Return the (x, y) coordinate for the center point of the cell that contains the specified text.  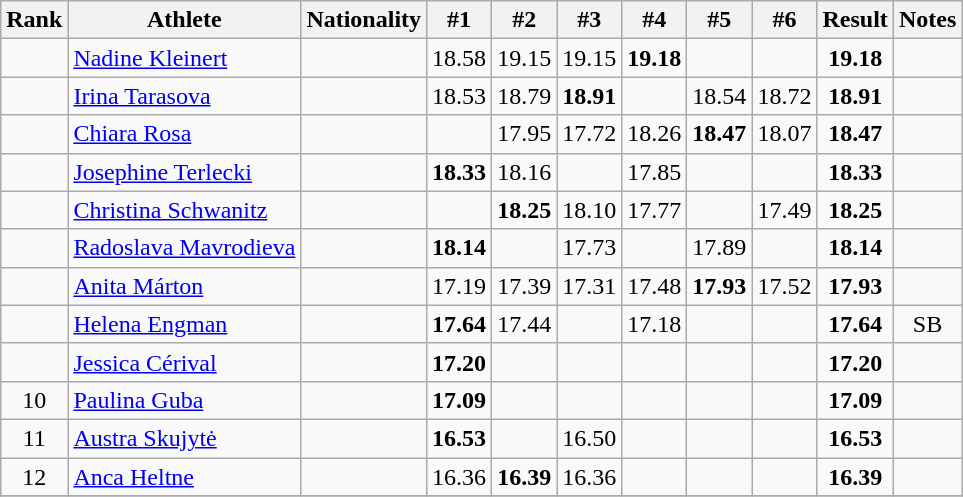
17.48 (654, 286)
#3 (590, 20)
Nadine Kleinert (184, 58)
11 (34, 438)
Christina Schwanitz (184, 210)
17.49 (784, 210)
10 (34, 400)
17.85 (654, 172)
18.53 (460, 96)
18.58 (460, 58)
#5 (720, 20)
17.39 (524, 286)
17.18 (654, 324)
18.26 (654, 134)
Result (855, 20)
17.19 (460, 286)
18.54 (720, 96)
17.95 (524, 134)
#4 (654, 20)
18.16 (524, 172)
Jessica Cérival (184, 362)
Rank (34, 20)
17.73 (590, 248)
16.50 (590, 438)
Austra Skujytė (184, 438)
Notes (927, 20)
Nationality (364, 20)
Athlete (184, 20)
Anca Heltne (184, 477)
17.89 (720, 248)
Paulina Guba (184, 400)
#2 (524, 20)
#6 (784, 20)
18.07 (784, 134)
18.10 (590, 210)
12 (34, 477)
17.44 (524, 324)
17.52 (784, 286)
#1 (460, 20)
Anita Márton (184, 286)
17.77 (654, 210)
Irina Tarasova (184, 96)
18.79 (524, 96)
17.31 (590, 286)
Radoslava Mavrodieva (184, 248)
18.72 (784, 96)
Helena Engman (184, 324)
SB (927, 324)
Josephine Terlecki (184, 172)
Chiara Rosa (184, 134)
17.72 (590, 134)
